Scan for the cell matching the given text and deliver its [X, Y] coordinate at center. 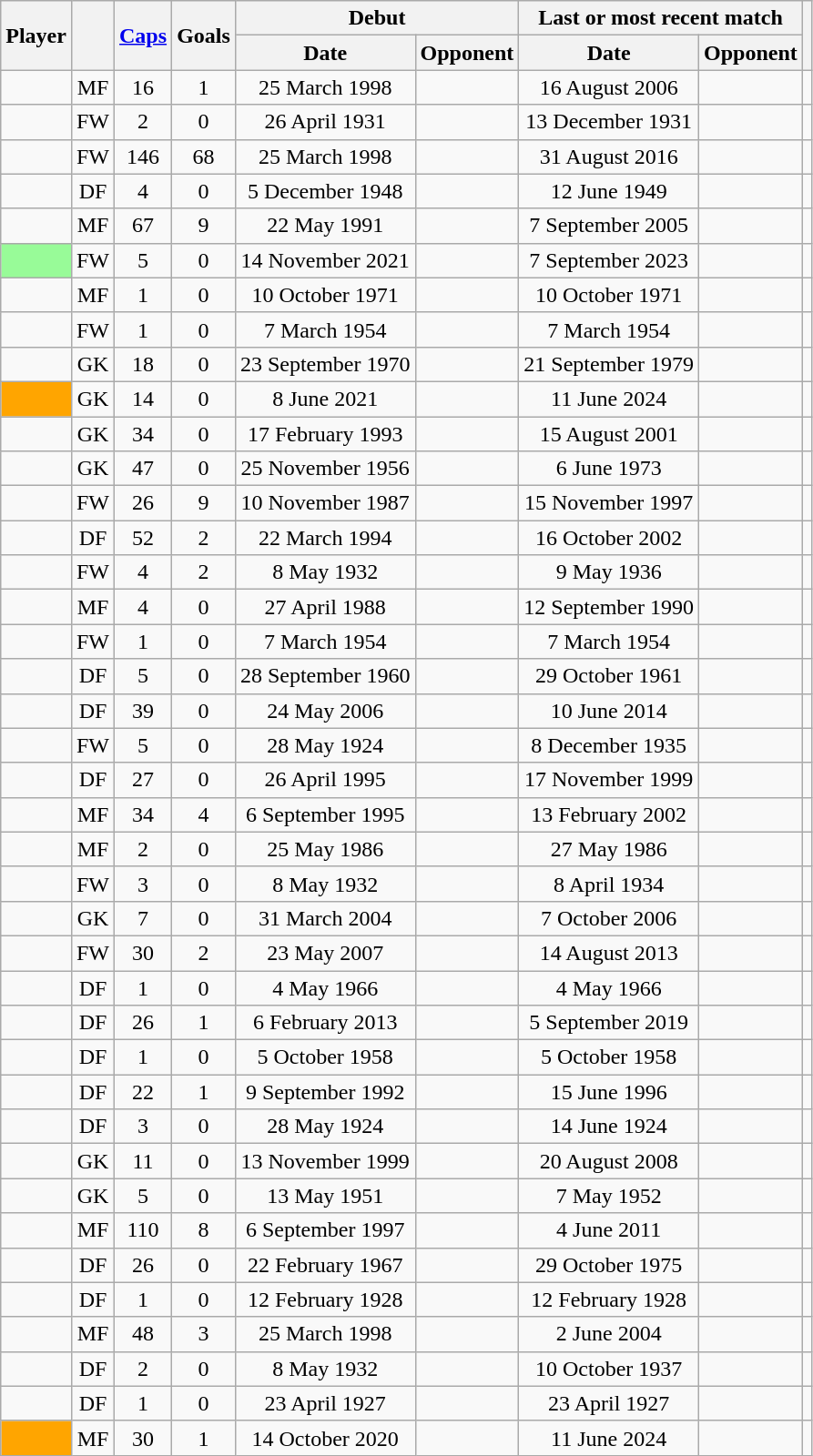
2 June 2004 [609, 1334]
8 December 1935 [609, 745]
110 [144, 1230]
6 February 2013 [325, 1023]
29 October 1961 [609, 676]
6 September 1997 [325, 1230]
15 August 2001 [609, 434]
31 August 2016 [609, 157]
25 November 1956 [325, 469]
28 September 1960 [325, 676]
13 February 2002 [609, 814]
29 October 1975 [609, 1265]
Debut [377, 18]
27 April 1988 [325, 607]
9 September 1992 [325, 1092]
16 October 2002 [609, 538]
6 June 1973 [609, 469]
7 September 2023 [609, 260]
14 October 2020 [325, 1438]
22 [144, 1092]
26 April 1995 [325, 780]
21 September 1979 [609, 364]
13 December 1931 [609, 122]
47 [144, 469]
146 [144, 157]
8 April 1934 [609, 884]
14 June 1924 [609, 1127]
25 May 1986 [325, 849]
22 February 1967 [325, 1265]
7 September 2005 [609, 226]
26 April 1931 [325, 122]
Goals [204, 35]
14 August 2013 [609, 953]
14 [144, 399]
16 August 2006 [609, 87]
22 May 1991 [325, 226]
9 May 1936 [609, 572]
23 September 1970 [325, 364]
13 May 1951 [325, 1196]
18 [144, 364]
12 September 1990 [609, 607]
17 November 1999 [609, 780]
23 May 2007 [325, 953]
Last or most recent match [661, 18]
7 May 1952 [609, 1196]
13 November 1999 [325, 1161]
Player [36, 35]
6 September 1995 [325, 814]
15 November 1997 [609, 503]
68 [204, 157]
27 [144, 780]
17 February 1993 [325, 434]
12 June 1949 [609, 191]
48 [144, 1334]
8 [204, 1230]
11 [144, 1161]
5 September 2019 [609, 1023]
52 [144, 538]
10 October 1937 [609, 1369]
27 May 1986 [609, 849]
5 December 1948 [325, 191]
67 [144, 226]
Caps [144, 35]
39 [144, 711]
22 March 1994 [325, 538]
20 August 2008 [609, 1161]
8 June 2021 [325, 399]
15 June 1996 [609, 1092]
14 November 2021 [325, 260]
24 May 2006 [325, 711]
10 November 1987 [325, 503]
7 October 2006 [609, 918]
10 June 2014 [609, 711]
7 [144, 918]
4 June 2011 [609, 1230]
16 [144, 87]
31 March 2004 [325, 918]
